Extract the (x, y) coordinate from the center of the cell holding the provided text.  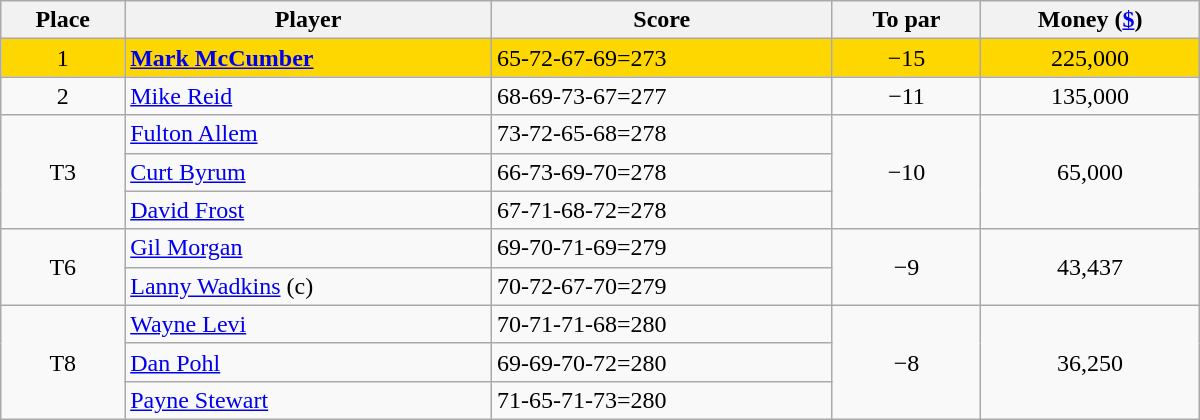
43,437 (1090, 267)
Mike Reid (308, 96)
−11 (906, 96)
67-71-68-72=278 (662, 210)
−8 (906, 362)
68-69-73-67=277 (662, 96)
To par (906, 20)
−15 (906, 58)
73-72-65-68=278 (662, 134)
65,000 (1090, 172)
65-72-67-69=273 (662, 58)
Gil Morgan (308, 248)
T8 (63, 362)
135,000 (1090, 96)
Lanny Wadkins (c) (308, 286)
70-71-71-68=280 (662, 324)
Score (662, 20)
69-70-71-69=279 (662, 248)
1 (63, 58)
Player (308, 20)
T3 (63, 172)
−9 (906, 267)
Place (63, 20)
Wayne Levi (308, 324)
Mark McCumber (308, 58)
69-69-70-72=280 (662, 362)
71-65-71-73=280 (662, 400)
225,000 (1090, 58)
David Frost (308, 210)
Payne Stewart (308, 400)
−10 (906, 172)
Money ($) (1090, 20)
T6 (63, 267)
Fulton Allem (308, 134)
2 (63, 96)
66-73-69-70=278 (662, 172)
Curt Byrum (308, 172)
70-72-67-70=279 (662, 286)
Dan Pohl (308, 362)
36,250 (1090, 362)
